Find where the given text appears and provide that cell's center as [x, y] coordinate. 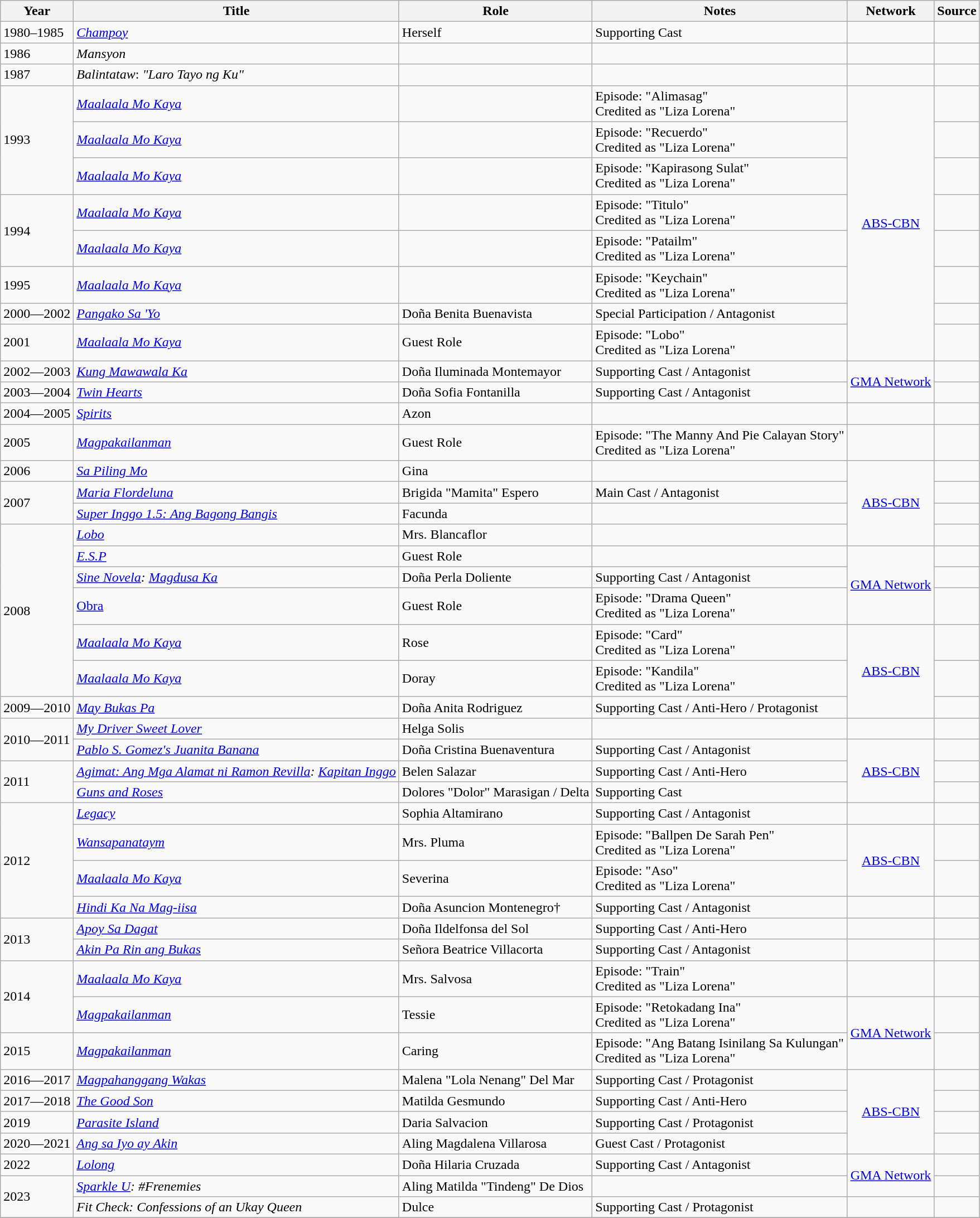
1980–1985 [37, 32]
1986 [37, 54]
Doña Asuncion Montenegro† [495, 907]
Role [495, 11]
Caring [495, 1051]
E.S.P [236, 556]
2023 [37, 1197]
Dulce [495, 1207]
Episode: "Kandila" Credited as "Liza Lorena" [720, 678]
Episode: "Ang Batang Isinilang Sa Kulungan" Credited as "Liza Lorena" [720, 1051]
Doña Ildelfonsa del Sol [495, 929]
Aling Magdalena Villarosa [495, 1143]
Akin Pa Rin ang Bukas [236, 950]
Hindi Ka Na Mag-iisa [236, 907]
2012 [37, 861]
Agimat: Ang Mga Alamat ni Ramon Revilla: Kapitan Inggo [236, 771]
Episode: "Lobo" Credited as "Liza Lorena" [720, 342]
Gina [495, 471]
2019 [37, 1122]
1993 [37, 139]
Episode: "Aso" Credited as "Liza Lorena" [720, 879]
2022 [37, 1164]
Apoy Sa Dagat [236, 929]
Twin Hearts [236, 393]
Dolores "Dolor" Marasigan / Delta [495, 792]
Sa Piling Mo [236, 471]
Mrs. Blancaflor [495, 535]
Obra [236, 606]
1987 [37, 75]
Episode: "Patailm" Credited as "Liza Lorena" [720, 249]
2004—2005 [37, 414]
Malena "Lola Nenang" Del Mar [495, 1080]
2011 [37, 782]
Legacy [236, 814]
Lobo [236, 535]
2001 [37, 342]
Doña Anita Rodriguez [495, 707]
Kung Mawawala Ka [236, 371]
Parasite Island [236, 1122]
Episode: "Train" Credited as "Liza Lorena" [720, 978]
2003—2004 [37, 393]
Title [236, 11]
Doña Iluminada Montemayor [495, 371]
Lolong [236, 1164]
Network [891, 11]
May Bukas Pa [236, 707]
2016—2017 [37, 1080]
Sparkle U: #Frenemies [236, 1186]
Super Inggo 1.5: Ang Bagong Bangis [236, 514]
Azon [495, 414]
Helga Solis [495, 728]
Doña Hilaria Cruzada [495, 1164]
Year [37, 11]
2000—2002 [37, 313]
1994 [37, 230]
Guns and Roses [236, 792]
Herself [495, 32]
Mansyon [236, 54]
My Driver Sweet Lover [236, 728]
Guest Cast / Protagonist [720, 1143]
2014 [37, 997]
Fit Check: Confessions of an Ukay Queen [236, 1207]
Wansapanataym [236, 842]
Pablo S. Gomez's Juanita Banana [236, 750]
Facunda [495, 514]
Doña Benita Buenavista [495, 313]
Episode: "Retokadang Ina" Credited as "Liza Lorena" [720, 1015]
Sine Novela: Magdusa Ka [236, 577]
2015 [37, 1051]
Tessie [495, 1015]
2013 [37, 939]
Maria Flordeluna [236, 492]
Ang sa Iyo ay Akin [236, 1143]
2005 [37, 443]
2009—2010 [37, 707]
2010—2011 [37, 739]
Episode: "Card" Credited as "Liza Lorena" [720, 642]
Main Cast / Antagonist [720, 492]
Spirits [236, 414]
2020—2021 [37, 1143]
Señora Beatrice Villacorta [495, 950]
Magpahanggang Wakas [236, 1080]
Pangako Sa 'Yo [236, 313]
Episode: "Recuerdo" Credited as "Liza Lorena" [720, 139]
Brigida "Mamita" Espero [495, 492]
Doña Sofia Fontanilla [495, 393]
Matilda Gesmundo [495, 1101]
The Good Son [236, 1101]
2017—2018 [37, 1101]
Supporting Cast / Anti-Hero / Protagonist [720, 707]
Sophia Altamirano [495, 814]
Mrs. Pluma [495, 842]
Mrs. Salvosa [495, 978]
Daria Salvacion [495, 1122]
2002—2003 [37, 371]
Doña Cristina Buenaventura [495, 750]
Source [957, 11]
Doña Perla Doliente [495, 577]
Episode: "The Manny And Pie Calayan Story" Credited as "Liza Lorena" [720, 443]
Aling Matilda "Tindeng" De Dios [495, 1186]
Doray [495, 678]
Episode: "Alimasag" Credited as "Liza Lorena" [720, 104]
1995 [37, 284]
Episode: "Ballpen De Sarah Pen" Credited as "Liza Lorena" [720, 842]
Episode: "Keychain" Credited as "Liza Lorena" [720, 284]
Belen Salazar [495, 771]
2008 [37, 610]
Notes [720, 11]
Episode: "Titulo" Credited as "Liza Lorena" [720, 212]
2007 [37, 503]
Champoy [236, 32]
Severina [495, 879]
Episode: "Kapirasong Sulat" Credited as "Liza Lorena" [720, 176]
Special Participation / Antagonist [720, 313]
Episode: "Drama Queen" Credited as "Liza Lorena" [720, 606]
Balintataw: "Laro Tayo ng Ku" [236, 75]
Rose [495, 642]
2006 [37, 471]
